Identify which cell holds the provided text, then report its (X, Y) central coordinate. 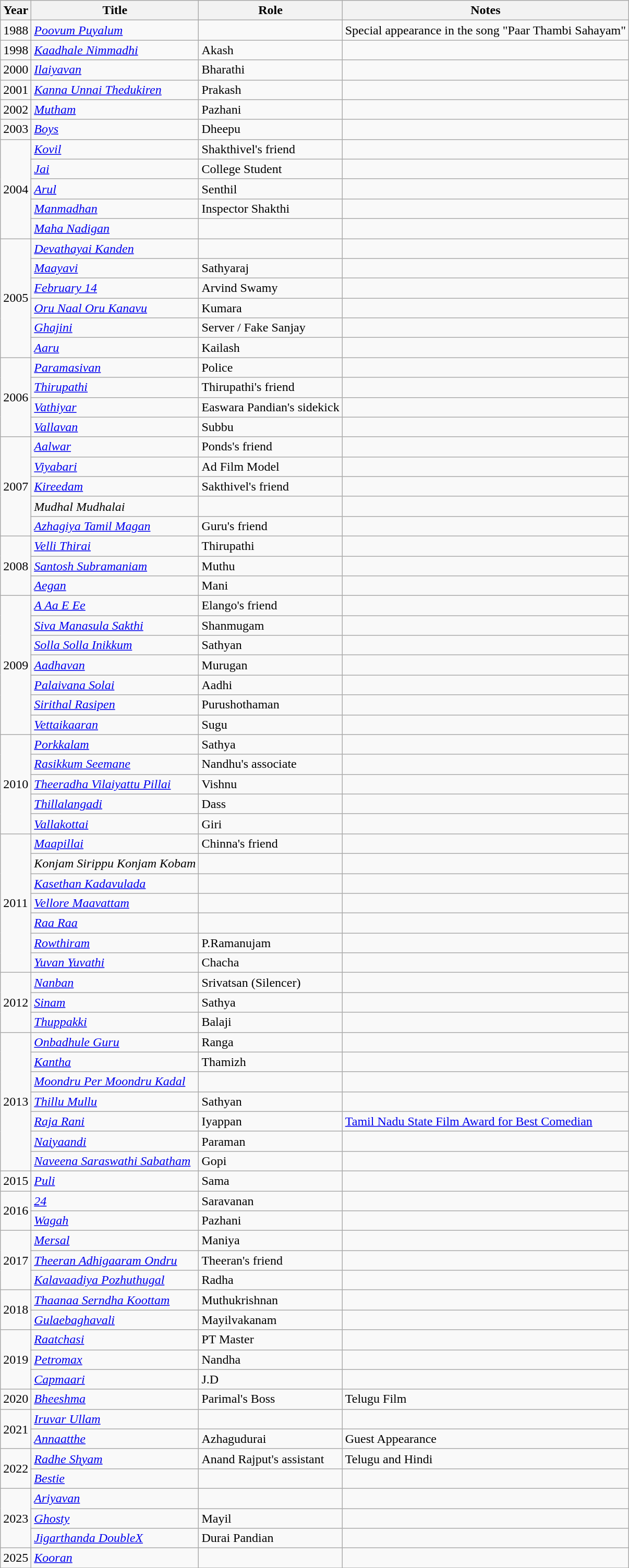
Kanna Unnai Thedukiren (115, 90)
Velli Thirai (115, 546)
Kireedam (115, 486)
Moondru Per Moondru Kadal (115, 1082)
Capmaari (115, 1379)
Mutham (115, 109)
College Student (270, 169)
Sirithal Rasipen (115, 705)
2023 (16, 1518)
Sama (270, 1181)
Onbadhule Guru (115, 1042)
Special appearance in the song "Paar Thambi Sahayam" (485, 30)
2015 (16, 1181)
Manmadhan (115, 209)
1998 (16, 50)
Naveena Saraswathi Sabatham (115, 1161)
Arvind Swamy (270, 288)
2006 (16, 397)
Radhe Shyam (115, 1459)
Maapillai (115, 843)
Mersal (115, 1241)
Subbu (270, 427)
Guru's friend (270, 526)
Naiyaandi (115, 1141)
Jigarthanda DoubleX (115, 1538)
P.Ramanujam (270, 943)
Thirupathi's friend (270, 387)
Murugan (270, 665)
Prakash (270, 90)
Dheepu (270, 129)
PT Master (270, 1340)
Ghosty (115, 1518)
Aalwar (115, 447)
2019 (16, 1359)
Giri (270, 824)
2005 (16, 298)
Petromax (115, 1359)
Maniya (270, 1241)
Muthu (270, 566)
Vallavan (115, 427)
Iruvar Ullam (115, 1419)
Guest Appearance (485, 1439)
Kalavaadiya Pozhuthugal (115, 1280)
Mayilvakanam (270, 1320)
Tamil Nadu State Film Award for Best Comedian (485, 1121)
Siva Manasula Sakthi (115, 626)
Wagah (115, 1221)
Thuppakki (115, 1022)
Nanban (115, 983)
Thamizh (270, 1062)
Chinna's friend (270, 843)
2017 (16, 1260)
Viyabari (115, 467)
2009 (16, 665)
Mani (270, 586)
Gopi (270, 1161)
Solla Solla Inikkum (115, 645)
Akash (270, 50)
Ariyavan (115, 1498)
Role (270, 10)
Dass (270, 804)
Boys (115, 129)
Sathyaraj (270, 268)
Yuvan Yuvathi (115, 963)
Aadhi (270, 685)
2025 (16, 1558)
Raatchasi (115, 1340)
Ranga (270, 1042)
Kovil (115, 149)
Durai Pandian (270, 1538)
Police (270, 367)
Aadhavan (115, 665)
Elango's friend (270, 606)
Easwara Pandian's sidekick (270, 407)
Title (115, 10)
Ghajini (115, 328)
Thillalangadi (115, 804)
Thaanaa Serndha Koottam (115, 1300)
Telugu Film (485, 1399)
Jai (115, 169)
J.D (270, 1379)
Ilaiyavan (115, 70)
2001 (16, 90)
Palaivana Solai (115, 685)
Oru Naal Oru Kanavu (115, 308)
Devathayai Kanden (115, 249)
Ponds's friend (270, 447)
Kantha (115, 1062)
Mudhal Mudhalai (115, 506)
2022 (16, 1468)
24 (115, 1200)
Rasikkum Seemane (115, 764)
Muthukrishnan (270, 1300)
2007 (16, 486)
Porkkalam (115, 744)
Thillu Mullu (115, 1101)
Senthil (270, 189)
Kumara (270, 308)
Sugu (270, 725)
A Aa E Ee (115, 606)
2013 (16, 1101)
Shakthivel's friend (270, 149)
Konjam Sirippu Konjam Kobam (115, 863)
Puli (115, 1181)
2002 (16, 109)
Server / Fake Sanjay (270, 328)
Theeran's friend (270, 1260)
February 14 (115, 288)
Parimal's Boss (270, 1399)
2018 (16, 1310)
Santosh Subramaniam (115, 566)
2021 (16, 1429)
Radha (270, 1280)
Nandhu's associate (270, 764)
Ad Film Model (270, 467)
Saravanan (270, 1200)
2012 (16, 1002)
2008 (16, 566)
Balaji (270, 1022)
Gulaebaghavali (115, 1320)
Aaru (115, 348)
Vathiyar (115, 407)
Bestie (115, 1478)
Raja Rani (115, 1121)
Theeradha Vilaiyattu Pillai (115, 784)
Rowthiram (115, 943)
Azhagudurai (270, 1439)
Vishnu (270, 784)
Kasethan Kadavulada (115, 884)
Iyappan (270, 1121)
Paraman (270, 1141)
Paramasivan (115, 367)
Azhagiya Tamil Magan (115, 526)
2004 (16, 189)
Srivatsan (Silencer) (270, 983)
Vallakottai (115, 824)
Bharathi (270, 70)
Year (16, 10)
Maha Nadigan (115, 228)
Telugu and Hindi (485, 1459)
1988 (16, 30)
2003 (16, 129)
Maayavi (115, 268)
Vettaikaaran (115, 725)
Notes (485, 10)
Arul (115, 189)
Chacha (270, 963)
Nandha (270, 1359)
Inspector Shakthi (270, 209)
Kailash (270, 348)
Sakthivel's friend (270, 486)
Raa Raa (115, 923)
Theeran Adhigaaram Ondru (115, 1260)
2011 (16, 903)
Shanmugam (270, 626)
Vellore Maavattam (115, 903)
Purushothaman (270, 705)
Aegan (115, 586)
Kaadhale Nimmadhi (115, 50)
2010 (16, 784)
2000 (16, 70)
Anand Rajput's assistant (270, 1459)
Annaatthe (115, 1439)
Kooran (115, 1558)
Sinam (115, 1002)
Bheeshma (115, 1399)
2016 (16, 1210)
2020 (16, 1399)
Poovum Puyalum (115, 30)
Mayil (270, 1518)
